Identify which cell holds the provided text, then report its [x, y] central coordinate. 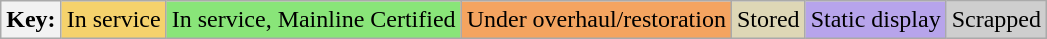
Under overhaul/restoration [596, 20]
Key: [31, 20]
Stored [768, 20]
Static display [876, 20]
In service, Mainline Certified [314, 20]
In service [114, 20]
Scrapped [996, 20]
